Return [X, Y] of the center of cell containing provided text 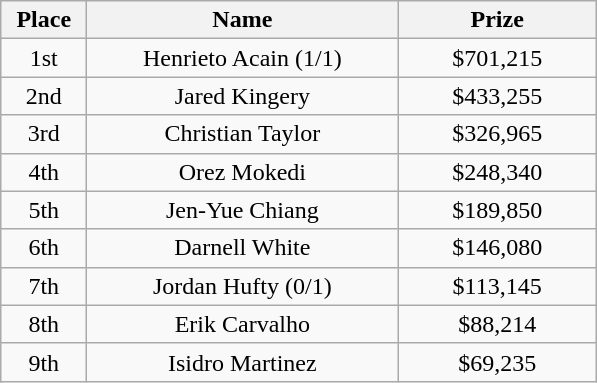
$701,215 [498, 58]
Jared Kingery [242, 96]
$248,340 [498, 172]
Erik Carvalho [242, 324]
$146,080 [498, 248]
Jen-Yue Chiang [242, 210]
3rd [44, 134]
$69,235 [498, 362]
$433,255 [498, 96]
9th [44, 362]
$189,850 [498, 210]
Prize [498, 20]
Henrieto Acain (1/1) [242, 58]
Place [44, 20]
6th [44, 248]
Christian Taylor [242, 134]
1st [44, 58]
$88,214 [498, 324]
8th [44, 324]
Darnell White [242, 248]
7th [44, 286]
Orez Mokedi [242, 172]
5th [44, 210]
Name [242, 20]
Jordan Hufty (0/1) [242, 286]
2nd [44, 96]
$326,965 [498, 134]
$113,145 [498, 286]
Isidro Martinez [242, 362]
4th [44, 172]
